Return the [x, y] coordinate for the center point of the cell that contains the specified text.  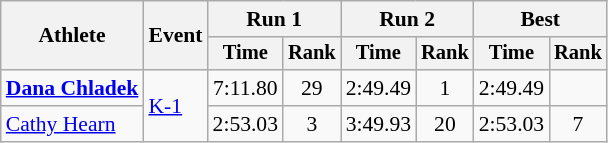
Athlete [72, 36]
20 [445, 124]
K-1 [175, 106]
Best [540, 19]
Cathy Hearn [72, 124]
Run 2 [408, 19]
29 [312, 88]
Dana Chladek [72, 88]
3:49.93 [378, 124]
Event [175, 36]
Run 1 [274, 19]
7 [578, 124]
7:11.80 [246, 88]
3 [312, 124]
1 [445, 88]
